Locate the cell with the specified text and output its [X, Y] center coordinate. 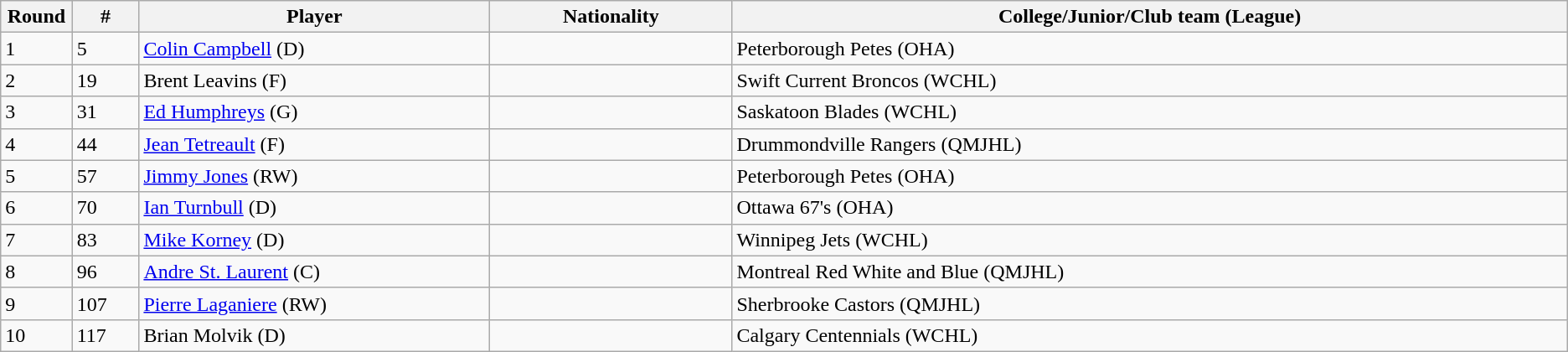
Drummondville Rangers (QMJHL) [1149, 144]
Jimmy Jones (RW) [315, 176]
Calgary Centennials (WCHL) [1149, 335]
Player [315, 17]
Andre St. Laurent (C) [315, 272]
Saskatoon Blades (WCHL) [1149, 112]
Sherbrooke Castors (QMJHL) [1149, 303]
9 [37, 303]
Colin Campbell (D) [315, 49]
Swift Current Broncos (WCHL) [1149, 80]
70 [106, 208]
Round [37, 17]
Mike Korney (D) [315, 240]
Brian Molvik (D) [315, 335]
College/Junior/Club team (League) [1149, 17]
7 [37, 240]
117 [106, 335]
10 [37, 335]
Nationality [611, 17]
107 [106, 303]
3 [37, 112]
6 [37, 208]
44 [106, 144]
1 [37, 49]
83 [106, 240]
57 [106, 176]
Ed Humphreys (G) [315, 112]
Winnipeg Jets (WCHL) [1149, 240]
Jean Tetreault (F) [315, 144]
# [106, 17]
Ian Turnbull (D) [315, 208]
19 [106, 80]
Montreal Red White and Blue (QMJHL) [1149, 272]
Brent Leavins (F) [315, 80]
2 [37, 80]
Pierre Laganiere (RW) [315, 303]
31 [106, 112]
96 [106, 272]
Ottawa 67's (OHA) [1149, 208]
8 [37, 272]
4 [37, 144]
